Extract the (X, Y) coordinate from the center of the cell holding the provided text.  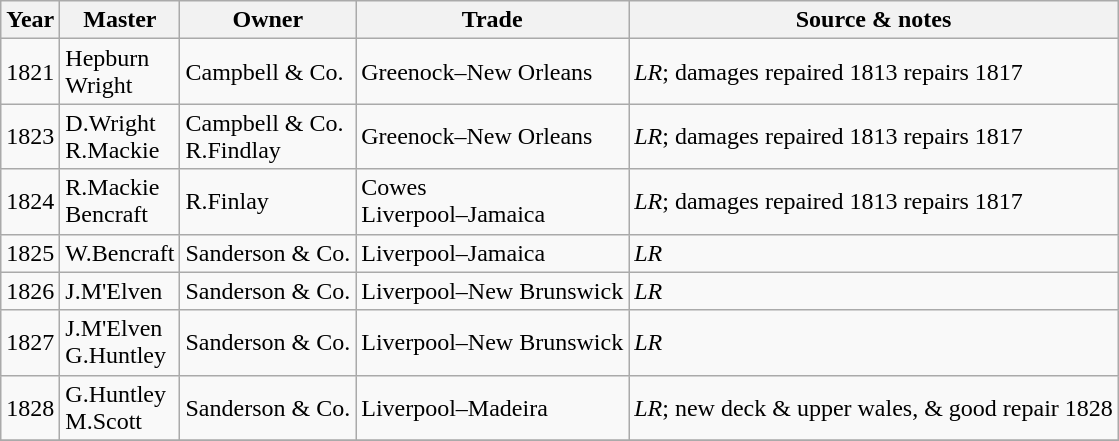
Campbell & Co. (268, 72)
1825 (30, 253)
CowesLiverpool–Jamaica (492, 202)
R.Finlay (268, 202)
1821 (30, 72)
Campbell & Co.R.Findlay (268, 136)
1826 (30, 291)
Liverpool–Jamaica (492, 253)
HepburnWright (120, 72)
Liverpool–Madeira (492, 408)
D.WrightR.Mackie (120, 136)
Owner (268, 20)
J.M'ElvenG.Huntley (120, 342)
W.Bencraft (120, 253)
LR; new deck & upper wales, & good repair 1828 (874, 408)
Year (30, 20)
Source & notes (874, 20)
1828 (30, 408)
J.M'Elven (120, 291)
Trade (492, 20)
1824 (30, 202)
R.MackieBencraft (120, 202)
Master (120, 20)
G.HuntleyM.Scott (120, 408)
1827 (30, 342)
1823 (30, 136)
